Locate the cell with the specified text and output its [X, Y] center coordinate. 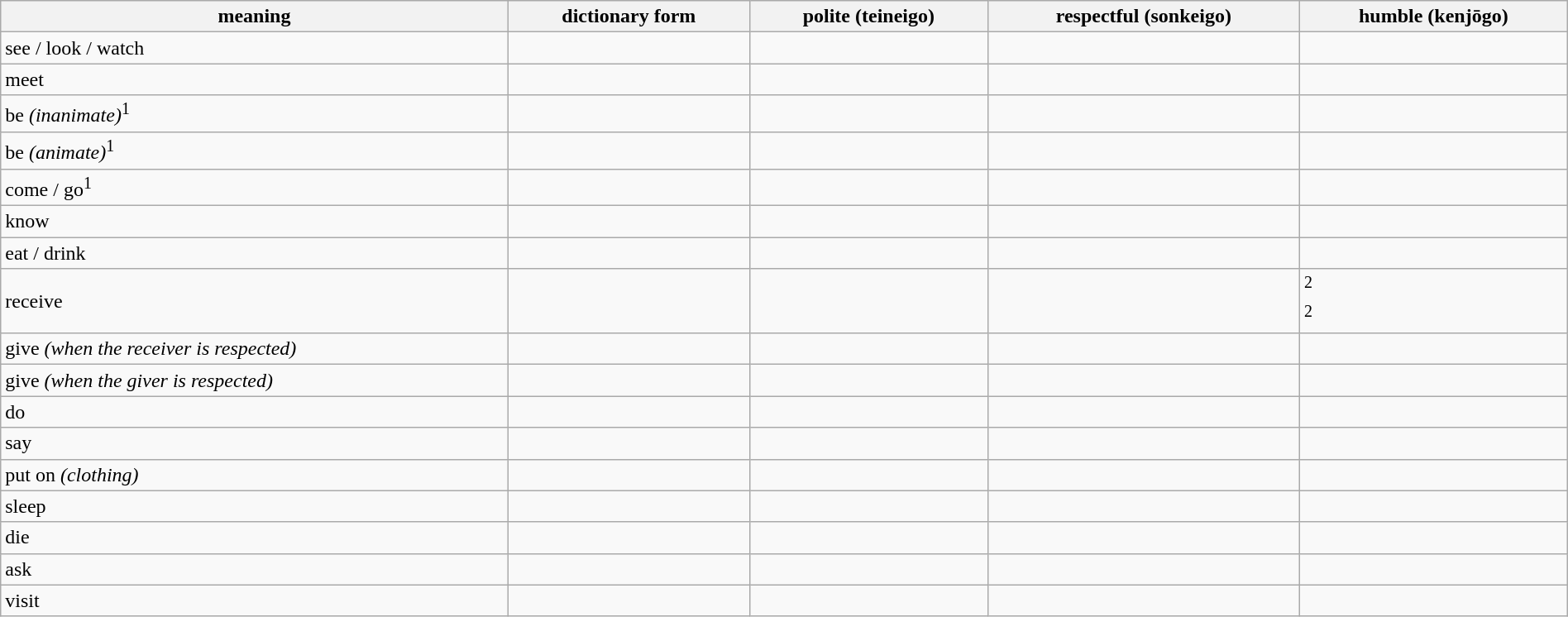
respectful (sonkeigo) [1143, 17]
be (inanimate)1 [255, 114]
22 [1433, 301]
give (when the receiver is respected) [255, 349]
see / look / watch [255, 48]
meet [255, 79]
do [255, 412]
come / go1 [255, 187]
visit [255, 600]
humble (kenjōgo) [1433, 17]
know [255, 222]
die [255, 538]
receive [255, 301]
give (when the giver is respected) [255, 380]
dictionary form [629, 17]
say [255, 443]
put on (clothing) [255, 475]
sleep [255, 506]
ask [255, 569]
be (animate)1 [255, 151]
eat / drink [255, 253]
meaning [255, 17]
polite (teineigo) [868, 17]
